Provide the [x, y] coordinate of the cell's center where the given text is located.  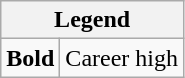
Career high [122, 58]
Legend [92, 20]
Bold [30, 58]
